Determine the [X, Y] coordinate at the center of the cell enclosing the given text.  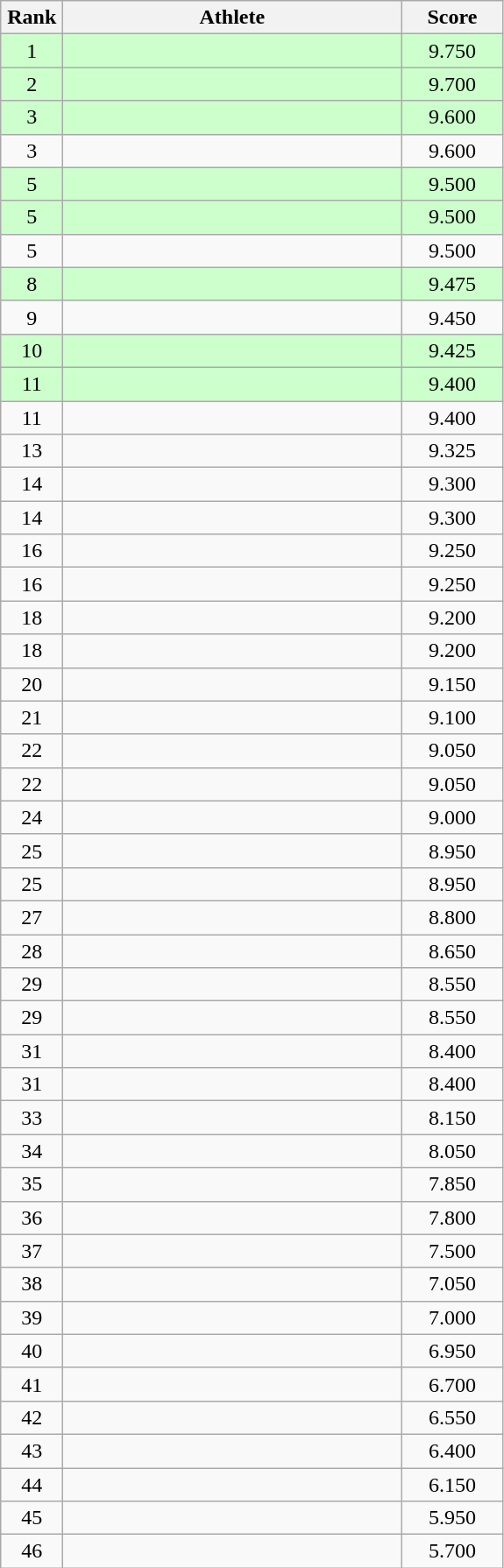
9.425 [452, 350]
8 [32, 284]
41 [32, 1384]
7.000 [452, 1317]
Score [452, 18]
9 [32, 317]
13 [32, 451]
24 [32, 817]
28 [32, 950]
33 [32, 1118]
27 [32, 917]
9.325 [452, 451]
45 [32, 1518]
8.050 [452, 1151]
46 [32, 1551]
42 [32, 1417]
9.100 [452, 717]
7.050 [452, 1284]
6.550 [452, 1417]
9.475 [452, 284]
35 [32, 1184]
9.150 [452, 684]
20 [32, 684]
1 [32, 51]
Athlete [232, 18]
9.000 [452, 817]
7.800 [452, 1218]
6.400 [452, 1451]
38 [32, 1284]
6.700 [452, 1384]
37 [32, 1251]
43 [32, 1451]
2 [32, 84]
9.450 [452, 317]
21 [32, 717]
6.950 [452, 1351]
8.150 [452, 1118]
9.700 [452, 84]
5.950 [452, 1518]
9.750 [452, 51]
8.650 [452, 950]
5.700 [452, 1551]
10 [32, 350]
34 [32, 1151]
Rank [32, 18]
44 [32, 1485]
6.150 [452, 1485]
8.800 [452, 917]
39 [32, 1317]
36 [32, 1218]
7.500 [452, 1251]
40 [32, 1351]
7.850 [452, 1184]
